Pinpoint the cell where the given text exists, returning its (x, y) midpoint coordinate. 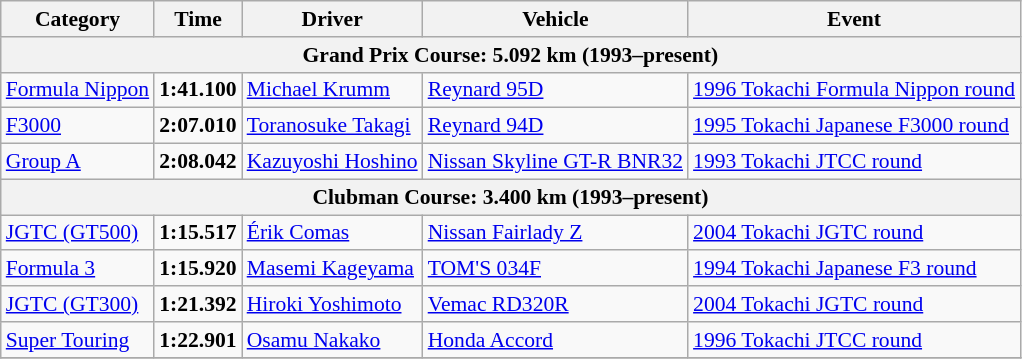
Formula Nippon (78, 90)
1996 Tokachi JTCC round (854, 340)
1996 Tokachi Formula Nippon round (854, 90)
Reynard 95D (556, 90)
F3000 (78, 126)
Driver (332, 19)
Nissan Fairlady Z (556, 233)
Event (854, 19)
1:15.920 (198, 269)
Michael Krumm (332, 90)
Hiroki Yoshimoto (332, 304)
Group A (78, 162)
JGTC (GT300) (78, 304)
1994 Tokachi Japanese F3 round (854, 269)
Nissan Skyline GT-R BNR32 (556, 162)
1:41.100 (198, 90)
JGTC (GT500) (78, 233)
Clubman Course: 3.400 km (1993–present) (510, 197)
Kazuyoshi Hoshino (332, 162)
Osamu Nakako (332, 340)
Honda Accord (556, 340)
Masemi Kageyama (332, 269)
Grand Prix Course: 5.092 km (1993–present) (510, 55)
2:07.010 (198, 126)
Super Touring (78, 340)
1:15.517 (198, 233)
Toranosuke Takagi (332, 126)
TOM'S 034F (556, 269)
1993 Tokachi JTCC round (854, 162)
Érik Comas (332, 233)
Vehicle (556, 19)
1:22.901 (198, 340)
Time (198, 19)
Formula 3 (78, 269)
2:08.042 (198, 162)
Vemac RD320R (556, 304)
Category (78, 19)
1:21.392 (198, 304)
1995 Tokachi Japanese F3000 round (854, 126)
Reynard 94D (556, 126)
